Find where the given text appears and provide that cell's center as (x, y) coordinate. 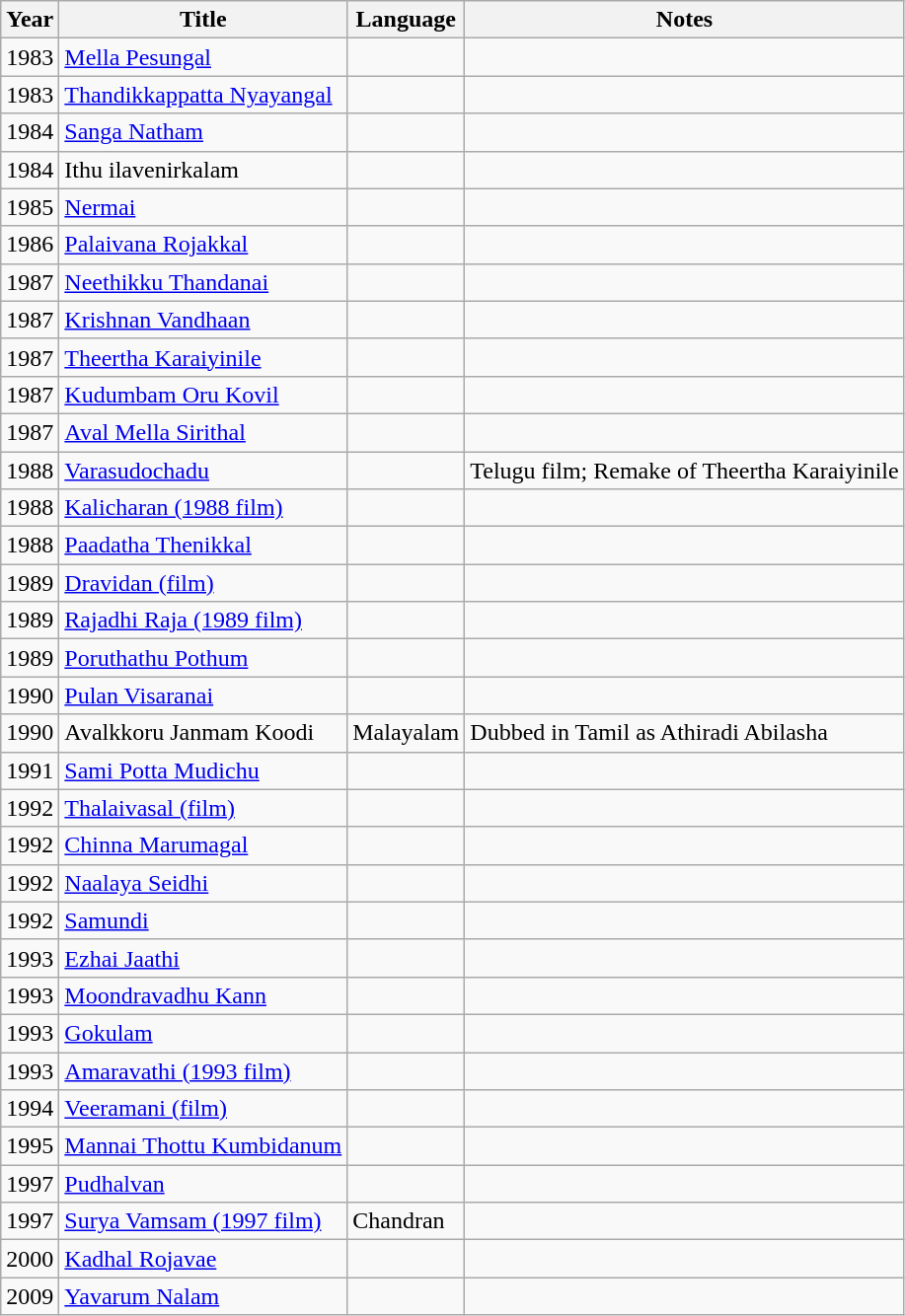
Chinna Marumagal (203, 845)
Thalaivasal (film) (203, 808)
Sanga Natham (203, 132)
Theertha Karaiyinile (203, 357)
Pudhalvan (203, 1184)
Veeramani (film) (203, 1109)
Ithu ilavenirkalam (203, 170)
Mella Pesungal (203, 57)
Paadatha Thenikkal (203, 546)
Avalkkoru Janmam Koodi (203, 733)
Sami Potta Mudichu (203, 770)
Pulan Visaranai (203, 695)
1995 (30, 1146)
Neethikku Thandanai (203, 282)
Kudumbam Oru Kovil (203, 395)
Dubbed in Tamil as Athiradi Abilasha (685, 733)
Year (30, 20)
2000 (30, 1259)
Samundi (203, 920)
Aval Mella Sirithal (203, 432)
Krishnan Vandhaan (203, 320)
1985 (30, 207)
Naalaya Seidhi (203, 883)
Malayalam (407, 733)
Language (407, 20)
Dravidan (film) (203, 583)
Title (203, 20)
Gokulam (203, 1033)
2009 (30, 1296)
Thandikkappatta Nyayangal (203, 95)
Notes (685, 20)
Yavarum Nalam (203, 1296)
1994 (30, 1109)
Moondravadhu Kann (203, 995)
Chandran (407, 1221)
Ezhai Jaathi (203, 958)
Nermai (203, 207)
1991 (30, 770)
Mannai Thottu Kumbidanum (203, 1146)
Varasudochadu (203, 471)
Rajadhi Raja (1989 film) (203, 621)
Kalicharan (1988 film) (203, 508)
1986 (30, 245)
Poruthathu Pothum (203, 658)
Amaravathi (1993 film) (203, 1070)
Surya Vamsam (1997 film) (203, 1221)
Palaivana Rojakkal (203, 245)
Telugu film; Remake of Theertha Karaiyinile (685, 471)
Kadhal Rojavae (203, 1259)
